Capture the cell that displays the provided text and extract its [x, y] central coordinate. 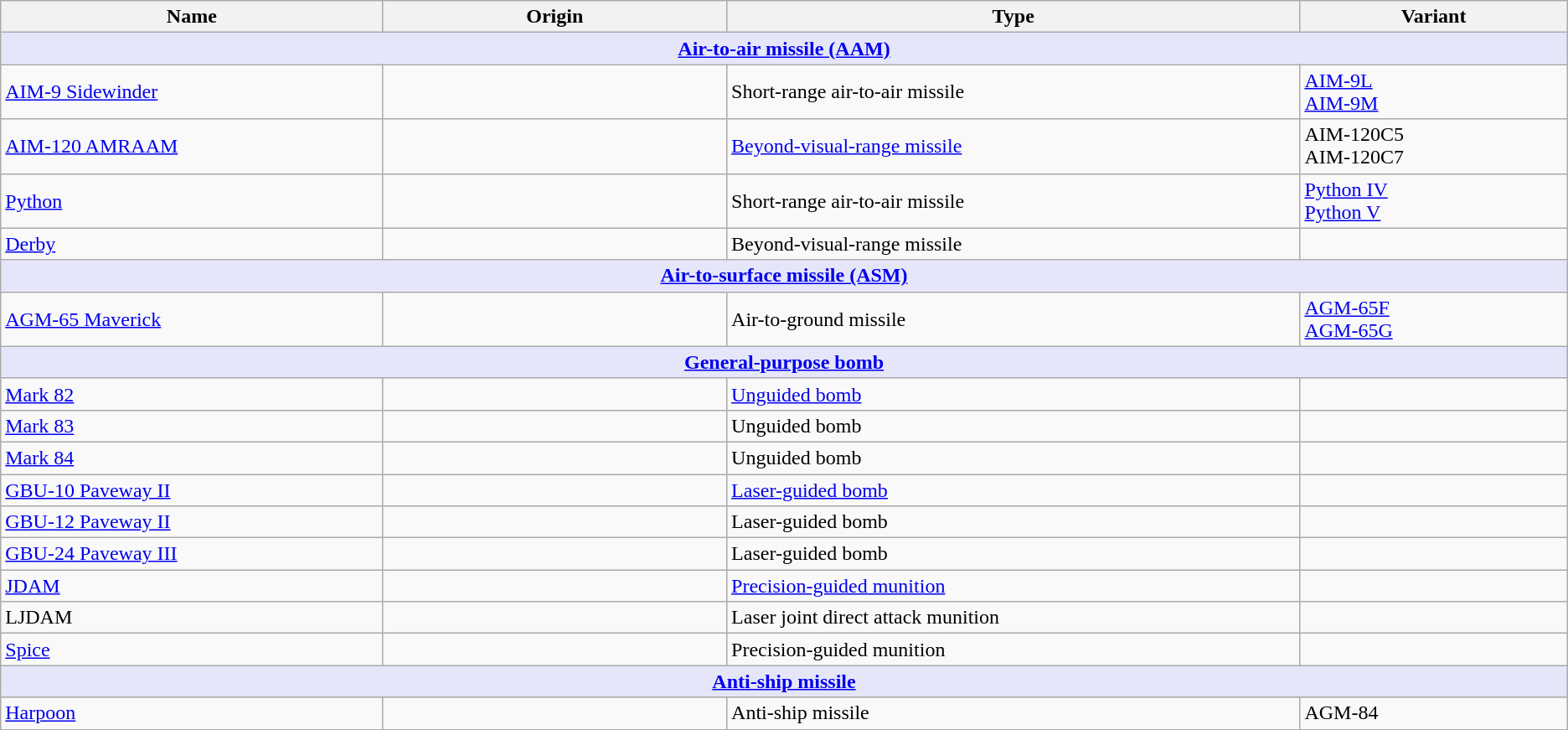
Derby [192, 244]
AIM-120 AMRAAM [192, 146]
Laser joint direct attack munition [1014, 618]
General-purpose bomb [784, 362]
Mark 83 [192, 426]
AGM-84 [1434, 713]
AIM-9LAIM-9M [1434, 92]
GBU-10 Paveway II [192, 490]
Origin [554, 17]
GBU-12 Paveway II [192, 522]
JDAM [192, 586]
Spice [192, 650]
LJDAM [192, 618]
Name [192, 17]
Harpoon [192, 713]
GBU-24 Paveway III [192, 554]
Python IVPython V [1434, 201]
AIM-9 Sidewinder [192, 92]
Python [192, 201]
Air-to-surface missile (ASM) [784, 276]
Variant [1434, 17]
AGM-65FAGM-65G [1434, 318]
Mark 84 [192, 458]
Mark 82 [192, 394]
AGM-65 Maverick [192, 318]
Air-to-air missile (AAM) [784, 49]
Air-to-ground missile [1014, 318]
AIM-120C5AIM-120C7 [1434, 146]
Type [1014, 17]
